For the text-containing cell, return its midpoint in (x, y) coordinate format. 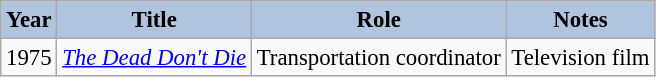
1975 (29, 58)
Transportation coordinator (378, 58)
The Dead Don't Die (154, 58)
Television film (580, 58)
Year (29, 20)
Role (378, 20)
Title (154, 20)
Notes (580, 20)
